Output the [x, y] coordinate of the center of the cell containing the given text.  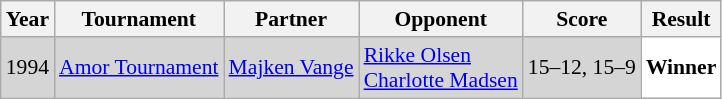
Partner [292, 19]
Majken Vange [292, 68]
Winner [682, 68]
15–12, 15–9 [582, 68]
Amor Tournament [139, 68]
Year [28, 19]
Result [682, 19]
Opponent [441, 19]
1994 [28, 68]
Tournament [139, 19]
Score [582, 19]
Rikke Olsen Charlotte Madsen [441, 68]
